For the text-containing cell, return its midpoint in (x, y) coordinate format. 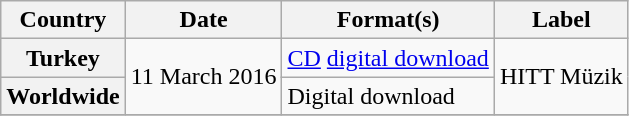
Digital download (388, 96)
Date (204, 20)
Worldwide (63, 96)
Label (561, 20)
CD digital download (388, 58)
11 March 2016 (204, 77)
Country (63, 20)
HITT Müzik (561, 77)
Format(s) (388, 20)
Turkey (63, 58)
